Scan for the cell matching the given text and deliver its (X, Y) coordinate at center. 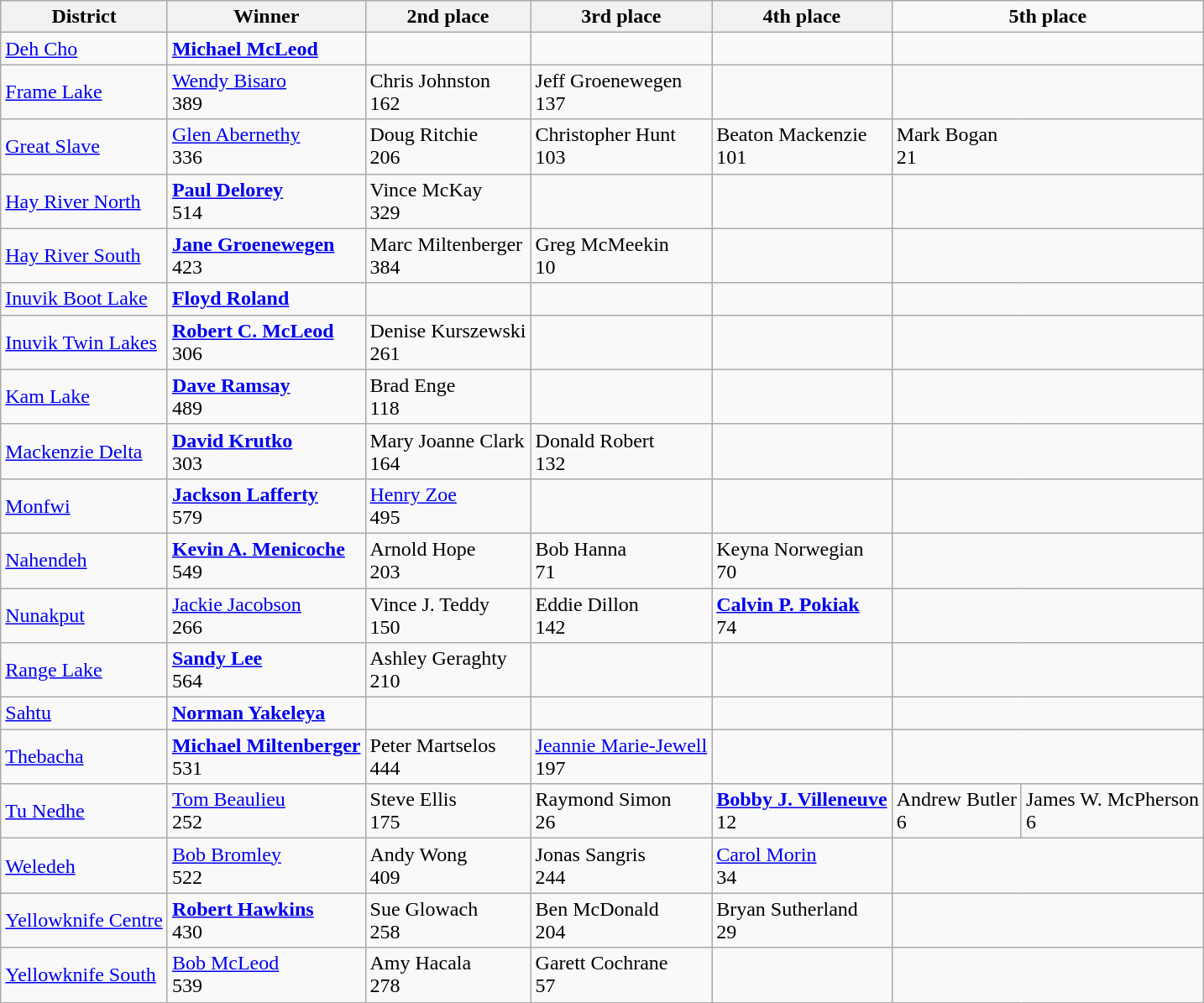
Ben McDonald 204 (621, 920)
Dave Ramsay 489 (266, 396)
Brad Enge 118 (448, 396)
James W. McPherson 6 (1112, 811)
Peter Martselos 444 (448, 757)
Denise Kurszewski 261 (448, 342)
Paul Delorey 514 (266, 201)
Nahendeh (84, 561)
3rd place (621, 17)
Hay River North (84, 201)
Jeff Groenewegen 137 (621, 92)
District (84, 17)
Jackson Lafferty 579 (266, 505)
Christopher Hunt 103 (621, 146)
Michael Miltenberger 531 (266, 757)
Ashley Geraghty 210 (448, 670)
Robert Hawkins 430 (266, 920)
Tu Nedhe (84, 811)
Doug Ritchie 206 (448, 146)
Floyd Roland (266, 299)
Jeannie Marie-Jewell 197 (621, 757)
Frame Lake (84, 92)
Calvin P. Pokiak 74 (802, 614)
Beaton Mackenzie 101 (802, 146)
Sue Glowach 258 (448, 920)
Nunakput (84, 614)
Sahtu (84, 713)
Arnold Hope 203 (448, 561)
Henry Zoe 495 (448, 505)
Vince McKay 329 (448, 201)
Kam Lake (84, 396)
Chris Johnston 162 (448, 92)
Raymond Simon 26 (621, 811)
Inuvik Boot Lake (84, 299)
Andrew Butler 6 (956, 811)
Robert C. McLeod 306 (266, 342)
Bob McLeod 539 (266, 975)
Keyna Norwegian 70 (802, 561)
Vince J. Teddy 150 (448, 614)
David Krutko 303 (266, 452)
Marc Miltenberger 384 (448, 255)
4th place (802, 17)
Range Lake (84, 670)
Yellowknife Centre (84, 920)
Weledeh (84, 866)
Wendy Bisaro 389 (266, 92)
Jackie Jacobson 266 (266, 614)
Garett Cochrane 57 (621, 975)
Monfwi (84, 505)
Hay River South (84, 255)
Jane Groenewegen 423 (266, 255)
Yellowknife South (84, 975)
Carol Morin 34 (802, 866)
Kevin A. Menicoche 549 (266, 561)
Norman Yakeleya (266, 713)
Donald Robert 132 (621, 452)
Bryan Sutherland 29 (802, 920)
Andy Wong 409 (448, 866)
Glen Abernethy 336 (266, 146)
Amy Hacala 278 (448, 975)
Tom Beaulieu 252 (266, 811)
Inuvik Twin Lakes (84, 342)
Jonas Sangris 244 (621, 866)
Greg McMeekin 10 (621, 255)
Thebacha (84, 757)
Mackenzie Delta (84, 452)
Great Slave (84, 146)
Mark Bogan 21 (1048, 146)
Bobby J. Villeneuve 12 (802, 811)
Deh Cho (84, 49)
2nd place (448, 17)
Mary Joanne Clark 164 (448, 452)
5th place (1048, 17)
Eddie Dillon 142 (621, 614)
Bob Hanna 71 (621, 561)
Bob Bromley 522 (266, 866)
Steve Ellis 175 (448, 811)
Michael McLeod (266, 49)
Winner (266, 17)
Sandy Lee 564 (266, 670)
